From the cell containing the given text, extract its center point as (x, y) coordinate. 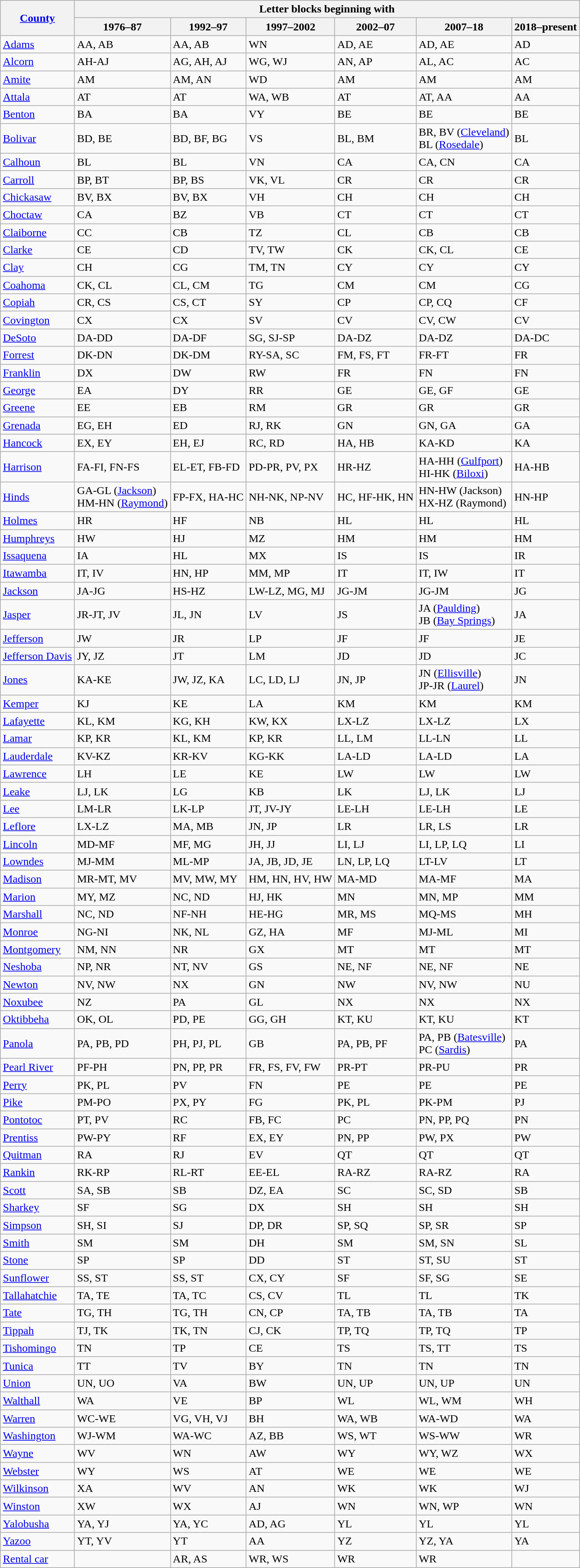
GN, GA (464, 425)
HR-HZ (375, 467)
DeSoto (38, 338)
WD (290, 79)
MR-MT, MV (122, 879)
BP (290, 1401)
LL-LN (464, 739)
PW-PY (122, 1137)
Scott (38, 1190)
Greene (38, 408)
AD (545, 44)
Smith (38, 1243)
VK, VL (290, 179)
VA (208, 1383)
BH (290, 1419)
PN (545, 1120)
AH-AJ (122, 62)
VY (290, 114)
KG, KH (208, 721)
Monroe (38, 932)
FR-FT (464, 355)
MN, MP (464, 897)
Issaquena (38, 556)
CS, CV (290, 1295)
Letter blocks beginning with (327, 9)
2018–present (545, 27)
SG, SJ-SP (290, 338)
MA, MB (208, 826)
Perry (38, 1085)
WY, WZ (464, 1454)
HR (122, 520)
LK (375, 791)
FA-FI, FN-FS (122, 467)
KG-KK (290, 756)
Tallahatchie (38, 1295)
HE-HG (290, 914)
PR (545, 1067)
TK (545, 1295)
1997–2002 (290, 27)
PA, PB, PF (375, 1043)
HM, HN, HV, HW (290, 879)
CR, CS (122, 303)
JA, JB, JD, JE (290, 862)
HJ, HK (290, 897)
JR-JT, JV (122, 614)
HN-HP (545, 496)
RF (208, 1137)
JN (Ellisville)JP-JR (Laurel) (464, 680)
DH (290, 1243)
Sunflower (38, 1278)
WG, WJ (290, 62)
KR-KV (208, 756)
TZ (290, 232)
CC (122, 232)
MJ-MM (122, 862)
NF-NH (208, 914)
HA-HH (Gulfport)HI-HK (Biloxi) (464, 467)
RR (290, 390)
RM (290, 408)
TA, TC (208, 1295)
WJ-WM (122, 1436)
Lee (38, 809)
BZ (208, 215)
GS (290, 967)
SC (375, 1190)
AL, AC (464, 62)
GA (545, 425)
PC (375, 1120)
LT (545, 862)
UN (545, 1383)
LJ (545, 791)
BL, BM (375, 138)
FP-FX, HA-HC (208, 496)
Montgomery (38, 949)
WL, WM (464, 1401)
WS, WT (375, 1436)
Warren (38, 1419)
TA (545, 1313)
PN, PP, PR (208, 1067)
WA-WC (208, 1436)
HA, HB (375, 443)
JG (545, 591)
KB (290, 791)
MN (375, 897)
LC, LD, LJ (290, 680)
JR (208, 638)
JA (545, 614)
AD, AG (290, 1524)
NZ (122, 1002)
TJ, TK (122, 1330)
JE (545, 638)
TS, TT (464, 1348)
XW (122, 1506)
PA, PB, PD (122, 1043)
DW (208, 373)
NT, NV (208, 967)
FM, FS, FT (375, 355)
SC, SD (464, 1190)
LM-LR (122, 809)
CL, CM (208, 285)
JT, JV-JY (290, 809)
SJ (208, 1225)
Clay (38, 268)
RK-RP (122, 1173)
NU (545, 984)
MF, MG (208, 844)
LV (290, 614)
IT, IV (122, 573)
XA (122, 1489)
AR, AS (208, 1559)
George (38, 390)
Pike (38, 1102)
DA-DC (545, 338)
KJ (122, 704)
WR, WS (290, 1559)
EG, EH (122, 425)
Jefferson (38, 638)
MM, MP (290, 573)
1992–97 (208, 27)
Jones (38, 680)
Itawamba (38, 573)
Tunica (38, 1365)
MA-MD (375, 879)
Lamar (38, 739)
ED (208, 425)
EH, EJ (208, 443)
YA, YC (208, 1524)
JA-JG (122, 591)
EA (122, 390)
LP (290, 638)
SG (208, 1208)
DP, DR (290, 1225)
LW-LZ, MG, MJ (290, 591)
Franklin (38, 373)
Hinds (38, 496)
GA-GL (Jackson)HM-HN (Raymond) (122, 496)
JN (545, 680)
MY, MZ (122, 897)
JL, JN (208, 614)
HF (208, 520)
NM, NN (122, 949)
JW, JZ, KA (208, 680)
LL (545, 739)
WJ (545, 1489)
Washington (38, 1436)
BP, BS (208, 179)
TV (208, 1365)
MD-MF (122, 844)
2007–18 (464, 27)
SP, SR (464, 1225)
DA-DD (122, 338)
LH (122, 774)
FB, FC (290, 1120)
Humphreys (38, 538)
Wayne (38, 1454)
FG (290, 1102)
GL (290, 1002)
UN, UO (122, 1383)
IR (545, 556)
LG (208, 791)
Amite (38, 79)
RL-RT (208, 1173)
RJ (208, 1155)
Quitman (38, 1155)
Stone (38, 1260)
PR-PU (464, 1067)
GZ, HA (290, 932)
CP (375, 303)
CF (545, 303)
MF (375, 932)
County (38, 18)
Union (38, 1383)
NP, NR (122, 967)
WN, WP (464, 1506)
PJ (545, 1102)
Sharkey (38, 1208)
AZ, BB (290, 1436)
AW (290, 1454)
FR, FS, FV, FW (290, 1067)
PH, PJ, PL (208, 1043)
WL (375, 1401)
SA, SB (122, 1190)
EV (290, 1155)
ML-MP (208, 862)
IA (122, 556)
TK, TN (208, 1330)
NB (290, 520)
YT (208, 1541)
CD (208, 250)
KA-KE (122, 680)
LN, LP, LQ (375, 862)
Attala (38, 97)
NG-NI (122, 932)
RY-SA, SC (290, 355)
Tate (38, 1313)
SL (545, 1243)
GX (290, 949)
HN-HW (Jackson)HX-HZ (Raymond) (464, 496)
Oktibbeha (38, 1019)
Lawrence (38, 774)
Covington (38, 320)
SH, SI (122, 1225)
Lafayette (38, 721)
EE-EL (290, 1173)
NR (208, 949)
Claiborne (38, 232)
Rankin (38, 1173)
MI (545, 932)
RJ, RK (290, 425)
MH (545, 914)
ST, SU (464, 1260)
BW (290, 1383)
MA (545, 879)
CN, CP (290, 1313)
PW, PX (464, 1137)
BY (290, 1365)
Forrest (38, 355)
KW, KX (290, 721)
SM, SN (464, 1243)
RC, RD (290, 443)
PN, PP, PQ (464, 1120)
Pontotoc (38, 1120)
CK (375, 250)
Tippah (38, 1330)
EE (122, 408)
VH (290, 197)
AC (545, 62)
PW (545, 1137)
YT, YV (122, 1541)
SY (290, 303)
CJ, CK (290, 1330)
Hancock (38, 443)
NE (545, 967)
YZ, YA (464, 1541)
JH, JJ (290, 844)
WH (545, 1401)
EB (208, 408)
Lauderdale (38, 756)
JC (545, 656)
CX, CY (290, 1278)
NK, NL (208, 932)
Pearl River (38, 1067)
EL-ET, FB-FD (208, 467)
MX (290, 556)
AG, AH, AJ (208, 62)
HS-HZ (208, 591)
WS-WW (464, 1436)
DY (208, 390)
Leake (38, 791)
BR, BV (Cleveland)BL (Rosedale) (464, 138)
Carroll (38, 179)
YA (545, 1541)
DK-DN (122, 355)
SV (290, 320)
Lowndes (38, 862)
YA, YJ (122, 1524)
LI (545, 844)
PD-PR, PV, PX (290, 467)
KT (545, 1019)
CA, CN (464, 162)
Leflore (38, 826)
YZ (375, 1541)
DD (290, 1260)
HA-HB (545, 467)
Bolivar (38, 138)
Clarke (38, 250)
TT (122, 1365)
Calhoun (38, 162)
MA-MF (464, 879)
JA (Paulding)JB (Bay Springs) (464, 614)
Coahoma (38, 285)
Neshoba (38, 967)
SE (545, 1278)
AN (290, 1489)
HW (122, 538)
BD, BE (122, 138)
Newton (38, 984)
LI, LJ (375, 844)
VB (290, 215)
JT (208, 656)
HC, HF-HK, HN (375, 496)
JY, JZ (122, 656)
Grenada (38, 425)
Prentiss (38, 1137)
CV, CW (464, 320)
KV-KZ (122, 756)
OK, OL (122, 1019)
CS, CT (208, 303)
CL (375, 232)
Chickasaw (38, 197)
VS (290, 138)
MR, MS (375, 914)
Choctaw (38, 215)
1976–87 (122, 27)
TV, TW (290, 250)
Panola (38, 1043)
NW (375, 984)
MM (545, 897)
LI, LP, LQ (464, 844)
GE, GF (464, 390)
Tishomingo (38, 1348)
RW (290, 373)
PT, PV (122, 1120)
LK-LP (208, 809)
BD, BF, BG (208, 138)
Walthall (38, 1401)
WC-WE (122, 1419)
VN (290, 162)
PV (208, 1085)
LM (290, 656)
LR, LS (464, 826)
Jefferson Davis (38, 656)
IT, IW (464, 573)
Holmes (38, 520)
TG (290, 285)
MJ-ML (464, 932)
AJ (290, 1506)
SF, SG (464, 1278)
Jackson (38, 591)
Adams (38, 44)
RC (208, 1120)
DA-DF (208, 338)
JW (122, 638)
PK-PM (464, 1102)
Marshall (38, 914)
KA (545, 443)
PX, PY (208, 1102)
DK-DM (208, 355)
Kemper (38, 704)
WA-WD (464, 1419)
DZ, EA (290, 1190)
PA, PB (Batesville)PC (Sardis) (464, 1043)
PD, PE (208, 1019)
TA, TE (122, 1295)
MQ-MS (464, 914)
Simpson (38, 1225)
MZ (290, 538)
TM, TN (290, 268)
Lincoln (38, 844)
Jasper (38, 614)
Yalobusha (38, 1524)
GB (290, 1043)
Harrison (38, 467)
SP, SQ (375, 1225)
Winston (38, 1506)
AM, AN (208, 79)
Copiah (38, 303)
BP, BT (122, 179)
WS (208, 1471)
PN, PP (375, 1137)
Benton (38, 114)
AT, AA (464, 97)
VG, VH, VJ (208, 1419)
Webster (38, 1471)
Alcorn (38, 62)
JS (375, 614)
Marion (38, 897)
LX (545, 721)
HJ (208, 538)
Madison (38, 879)
Yazoo (38, 1541)
Rental car (38, 1559)
AN, AP (375, 62)
2002–07 (375, 27)
HN, HP (208, 573)
GG, GH (290, 1019)
KA-KD (464, 443)
PF-PH (122, 1067)
NH-NK, NP-NV (290, 496)
Wilkinson (38, 1489)
Noxubee (38, 1002)
MV, MW, MY (208, 879)
PR-PT (375, 1067)
CP, CQ (464, 303)
LT-LV (464, 862)
LL, LM (375, 739)
VE (208, 1401)
PM-PO (122, 1102)
